For the text-containing cell, return its midpoint in [X, Y] coordinate format. 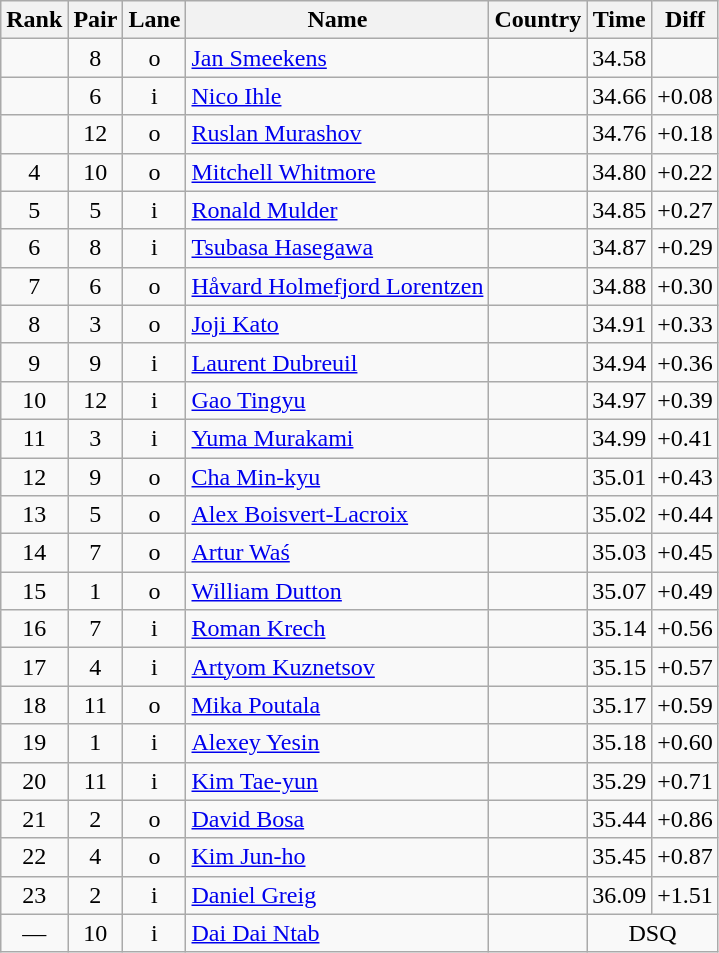
+0.41 [686, 438]
David Bosa [338, 819]
+0.49 [686, 591]
34.66 [620, 96]
14 [34, 553]
34.76 [620, 134]
+0.18 [686, 134]
Cha Min-kyu [338, 477]
Laurent Dubreuil [338, 362]
18 [34, 705]
21 [34, 819]
35.01 [620, 477]
+0.30 [686, 286]
Diff [686, 20]
Kim Jun-ho [338, 857]
Jan Smeekens [338, 58]
34.99 [620, 438]
+0.56 [686, 629]
+0.59 [686, 705]
16 [34, 629]
35.15 [620, 667]
Daniel Greig [338, 895]
36.09 [620, 895]
22 [34, 857]
+0.36 [686, 362]
Mitchell Whitmore [338, 172]
DSQ [653, 933]
+0.27 [686, 210]
+0.44 [686, 515]
Nico Ihle [338, 96]
35.44 [620, 819]
35.18 [620, 743]
15 [34, 591]
Time [620, 20]
34.80 [620, 172]
+1.51 [686, 895]
+0.71 [686, 781]
Gao Tingyu [338, 400]
+0.08 [686, 96]
34.94 [620, 362]
Lane [154, 20]
Roman Krech [338, 629]
34.85 [620, 210]
+0.22 [686, 172]
+0.29 [686, 248]
35.45 [620, 857]
35.07 [620, 591]
Ruslan Murashov [338, 134]
Mika Poutala [338, 705]
17 [34, 667]
Alex Boisvert-Lacroix [338, 515]
34.97 [620, 400]
+0.60 [686, 743]
— [34, 933]
+0.86 [686, 819]
+0.45 [686, 553]
Yuma Murakami [338, 438]
Name [338, 20]
34.88 [620, 286]
+0.33 [686, 324]
19 [34, 743]
William Dutton [338, 591]
Kim Tae-yun [338, 781]
Rank [34, 20]
35.29 [620, 781]
Joji Kato [338, 324]
35.03 [620, 553]
35.17 [620, 705]
Country [538, 20]
Pair [96, 20]
Tsubasa Hasegawa [338, 248]
+0.57 [686, 667]
13 [34, 515]
+0.39 [686, 400]
+0.43 [686, 477]
35.14 [620, 629]
20 [34, 781]
23 [34, 895]
34.58 [620, 58]
+0.87 [686, 857]
Artyom Kuznetsov [338, 667]
Håvard Holmefjord Lorentzen [338, 286]
34.87 [620, 248]
Ronald Mulder [338, 210]
Alexey Yesin [338, 743]
35.02 [620, 515]
Artur Waś [338, 553]
Dai Dai Ntab [338, 933]
34.91 [620, 324]
